Search for the cell housing the specified text and yield its (X, Y) center coordinate. 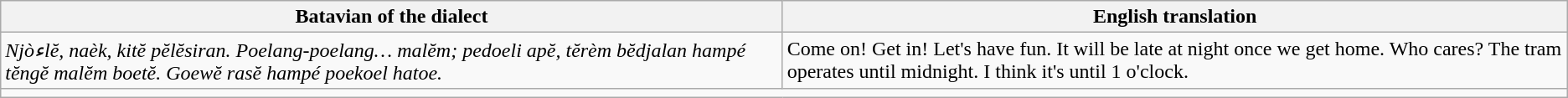
Batavian of the dialect (392, 17)
English translation (1174, 17)
Njòء‎lĕ, naèk, kitĕ pĕlĕsiran. Poelang-poelang… malĕm; pedoeli apĕ, tĕrèm bĕdjalan hampé tĕngĕ malĕm boetĕ. Goewĕ rasĕ hampé poekoel hatoe. (392, 60)
